Scan for the cell matching the given text and deliver its (x, y) coordinate at center. 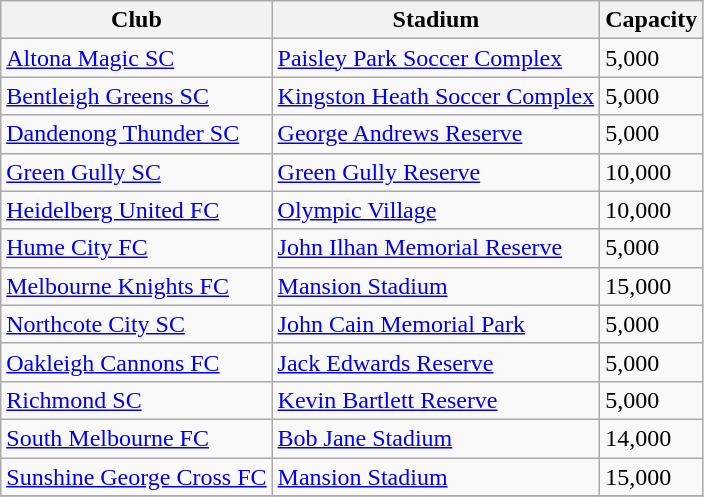
Hume City FC (136, 248)
Altona Magic SC (136, 58)
Jack Edwards Reserve (436, 362)
Stadium (436, 20)
Sunshine George Cross FC (136, 477)
John Ilhan Memorial Reserve (436, 248)
Capacity (652, 20)
Paisley Park Soccer Complex (436, 58)
Olympic Village (436, 210)
Richmond SC (136, 400)
Heidelberg United FC (136, 210)
Melbourne Knights FC (136, 286)
South Melbourne FC (136, 438)
Club (136, 20)
Kevin Bartlett Reserve (436, 400)
Green Gully SC (136, 172)
Dandenong Thunder SC (136, 134)
Northcote City SC (136, 324)
George Andrews Reserve (436, 134)
Green Gully Reserve (436, 172)
14,000 (652, 438)
Oakleigh Cannons FC (136, 362)
Bob Jane Stadium (436, 438)
John Cain Memorial Park (436, 324)
Kingston Heath Soccer Complex (436, 96)
Bentleigh Greens SC (136, 96)
